Identify which cell holds the provided text, then report its (X, Y) central coordinate. 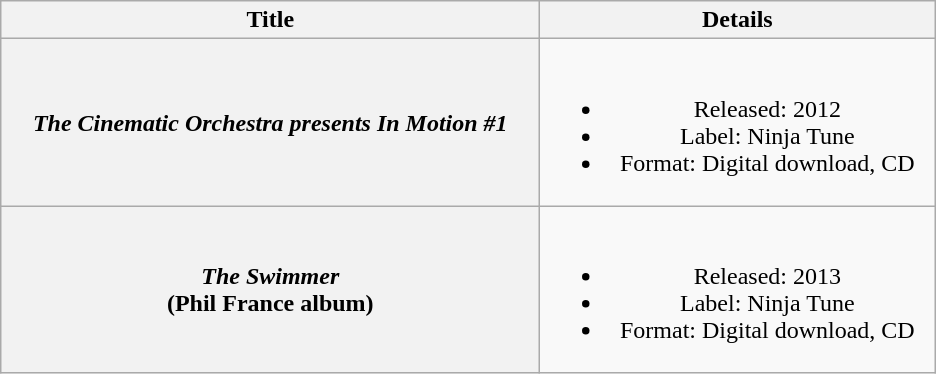
The Cinematic Orchestra presents In Motion #1 (270, 122)
Details (738, 20)
Released: 2012Label: Ninja TuneFormat: Digital download, CD (738, 122)
The Swimmer(Phil France album) (270, 290)
Released: 2013Label: Ninja TuneFormat: Digital download, CD (738, 290)
Title (270, 20)
